Return the [X, Y] coordinate for the center point of the cell that contains the specified text.  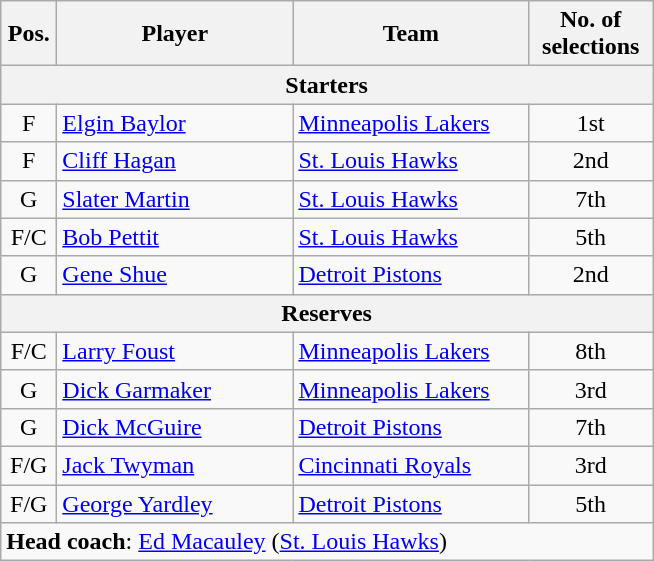
Gene Shue [175, 275]
Starters [327, 85]
Jack Twyman [175, 465]
Elgin Baylor [175, 123]
No. of selections [591, 34]
Pos. [29, 34]
Head coach: Ed Macauley (St. Louis Hawks) [327, 542]
Cliff Hagan [175, 161]
Slater Martin [175, 199]
Larry Foust [175, 351]
Reserves [327, 313]
Team [411, 34]
George Yardley [175, 503]
1st [591, 123]
Player [175, 34]
Bob Pettit [175, 237]
Dick McGuire [175, 427]
Dick Garmaker [175, 389]
Cincinnati Royals [411, 465]
8th [591, 351]
